Determine the (x, y) coordinate at the center of the cell enclosing the given text.  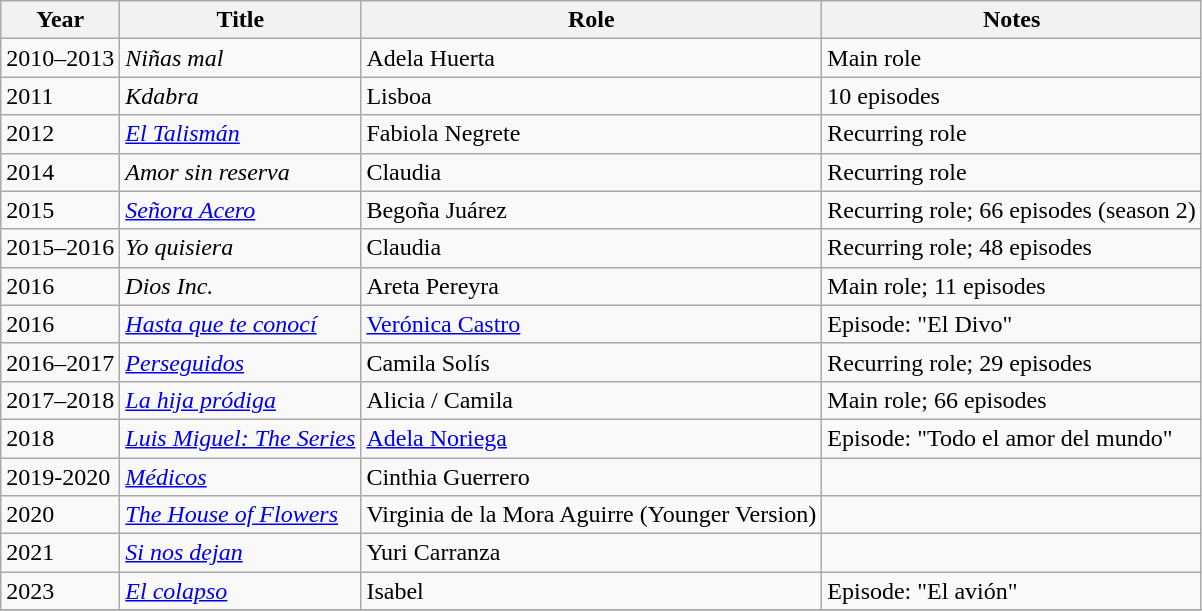
Yo quisiera (240, 248)
Médicos (240, 477)
Hasta que te conocí (240, 324)
Notes (1012, 20)
10 episodes (1012, 96)
Kdabra (240, 96)
Recurring role; 66 episodes (season 2) (1012, 210)
Year (60, 20)
2015 (60, 210)
2015–2016 (60, 248)
Main role; 66 episodes (1012, 400)
Dios Inc. (240, 286)
2016–2017 (60, 362)
2011 (60, 96)
Isabel (592, 591)
El colapso (240, 591)
The House of Flowers (240, 515)
Lisboa (592, 96)
Luis Miguel: The Series (240, 438)
2020 (60, 515)
Perseguidos (240, 362)
Main role (1012, 58)
Virginia de la Mora Aguirre (Younger Version) (592, 515)
Role (592, 20)
2014 (60, 172)
Episode: "El Divo" (1012, 324)
Yuri Carranza (592, 553)
2019-2020 (60, 477)
Recurring role; 48 episodes (1012, 248)
Episode: "El avión" (1012, 591)
Recurring role; 29 episodes (1012, 362)
Fabiola Negrete (592, 134)
Begoña Juárez (592, 210)
Areta Pereyra (592, 286)
El Talismán (240, 134)
Amor sin reserva (240, 172)
Adela Huerta (592, 58)
La hija pródiga (240, 400)
Episode: "Todo el amor del mundo" (1012, 438)
Cinthia Guerrero (592, 477)
Title (240, 20)
Adela Noriega (592, 438)
2010–2013 (60, 58)
2021 (60, 553)
Main role; 11 episodes (1012, 286)
Verónica Castro (592, 324)
Camila Solís (592, 362)
2012 (60, 134)
Niñas mal (240, 58)
2018 (60, 438)
Alicia / Camila (592, 400)
2017–2018 (60, 400)
2023 (60, 591)
Si nos dejan (240, 553)
Señora Acero (240, 210)
